Determine the (x, y) coordinate at the center of the cell enclosing the given text.  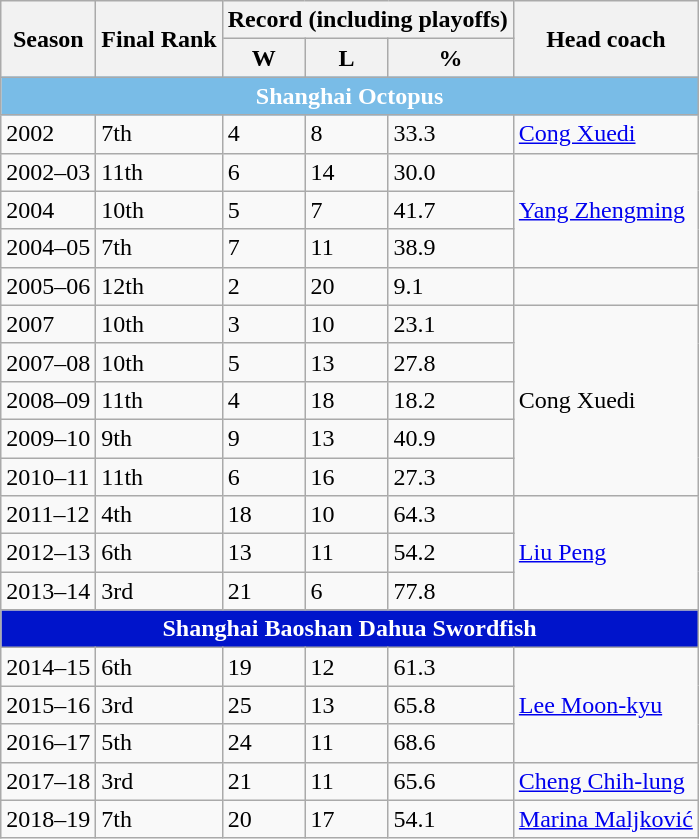
27.3 (450, 477)
Head coach (606, 39)
5th (159, 743)
64.3 (450, 515)
9 (264, 438)
2 (264, 286)
Record (including playoffs) (368, 20)
68.6 (450, 743)
Shanghai Baoshan Dahua Swordfish (350, 629)
61.3 (450, 667)
2005–06 (48, 286)
16 (346, 477)
2012–13 (48, 553)
65.6 (450, 781)
Lee Moon-kyu (606, 705)
2010–11 (48, 477)
17 (346, 819)
2004–05 (48, 248)
14 (346, 172)
2002–03 (48, 172)
4th (159, 515)
8 (346, 134)
12 (346, 667)
W (264, 58)
23.1 (450, 324)
Liu Peng (606, 553)
2016–17 (48, 743)
3 (264, 324)
2007–08 (48, 362)
2004 (48, 210)
19 (264, 667)
41.7 (450, 210)
Yang Zhengming (606, 210)
2009–10 (48, 438)
2018–19 (48, 819)
Final Rank (159, 39)
Marina Maljković (606, 819)
9th (159, 438)
2002 (48, 134)
54.2 (450, 553)
2014–15 (48, 667)
30.0 (450, 172)
L (346, 58)
25 (264, 705)
38.9 (450, 248)
2013–14 (48, 591)
40.9 (450, 438)
Shanghai Octopus (350, 96)
2011–12 (48, 515)
2007 (48, 324)
Season (48, 39)
65.8 (450, 705)
% (450, 58)
24 (264, 743)
54.1 (450, 819)
2017–18 (48, 781)
2015–16 (48, 705)
18.2 (450, 400)
Cheng Chih-lung (606, 781)
9.1 (450, 286)
77.8 (450, 591)
2008–09 (48, 400)
27.8 (450, 362)
33.3 (450, 134)
12th (159, 286)
